Pinpoint the cell where the given text exists, returning its [x, y] midpoint coordinate. 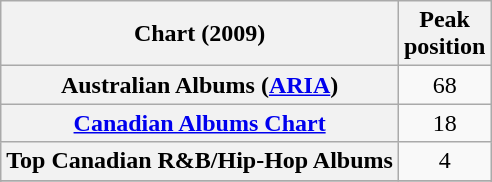
Peakposition [444, 34]
68 [444, 85]
18 [444, 123]
4 [444, 161]
Chart (2009) [200, 34]
Australian Albums (ARIA) [200, 85]
Canadian Albums Chart [200, 123]
Top Canadian R&B/Hip-Hop Albums [200, 161]
